Find where the given text appears and provide that cell's center as (X, Y) coordinate. 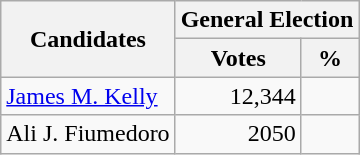
General Election (267, 20)
2050 (238, 134)
12,344 (238, 96)
% (330, 58)
James M. Kelly (88, 96)
Candidates (88, 39)
Ali J. Fiumedoro (88, 134)
Votes (238, 58)
